Return [X, Y] of the center of cell containing provided text 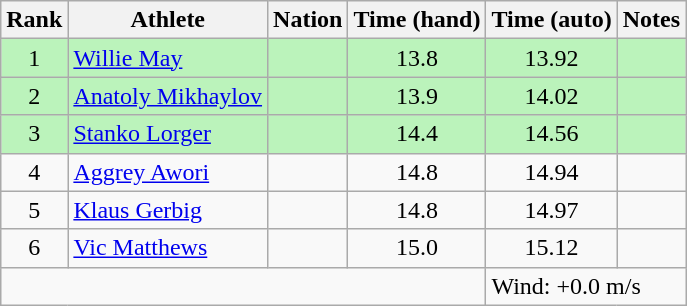
14.97 [552, 210]
Athlete [168, 20]
13.92 [552, 58]
Wind: +0.0 m/s [586, 286]
Rank [34, 20]
Willie May [168, 58]
6 [34, 248]
14.4 [417, 134]
1 [34, 58]
Time (hand) [417, 20]
14.56 [552, 134]
Anatoly Mikhaylov [168, 96]
4 [34, 172]
3 [34, 134]
14.94 [552, 172]
13.9 [417, 96]
Nation [308, 20]
13.8 [417, 58]
5 [34, 210]
2 [34, 96]
15.12 [552, 248]
14.02 [552, 96]
Vic Matthews [168, 248]
Notes [651, 20]
Time (auto) [552, 20]
Aggrey Awori [168, 172]
Stanko Lorger [168, 134]
15.0 [417, 248]
Klaus Gerbig [168, 210]
